Identify which cell holds the provided text, then report its (x, y) central coordinate. 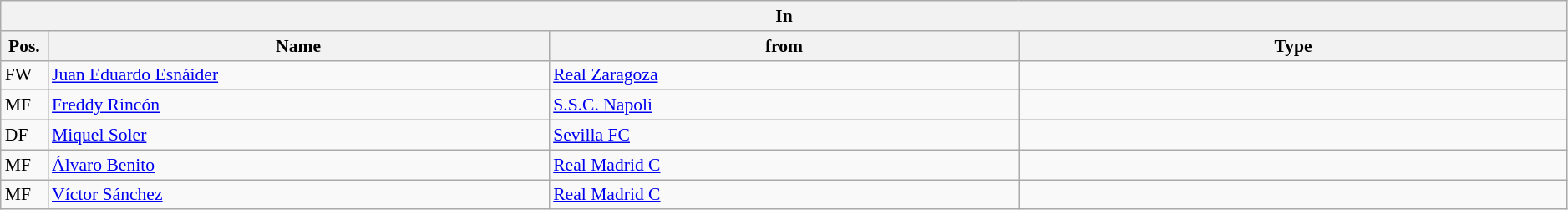
Miquel Soler (298, 136)
Álvaro Benito (298, 165)
Name (298, 46)
DF (24, 136)
Sevilla FC (784, 136)
from (784, 46)
FW (24, 75)
Freddy Rincón (298, 105)
In (784, 16)
Real Zaragoza (784, 75)
Juan Eduardo Esnáider (298, 75)
S.S.C. Napoli (784, 105)
Víctor Sánchez (298, 195)
Type (1293, 46)
Pos. (24, 46)
